Output the [x, y] coordinate of the center of the cell containing the given text.  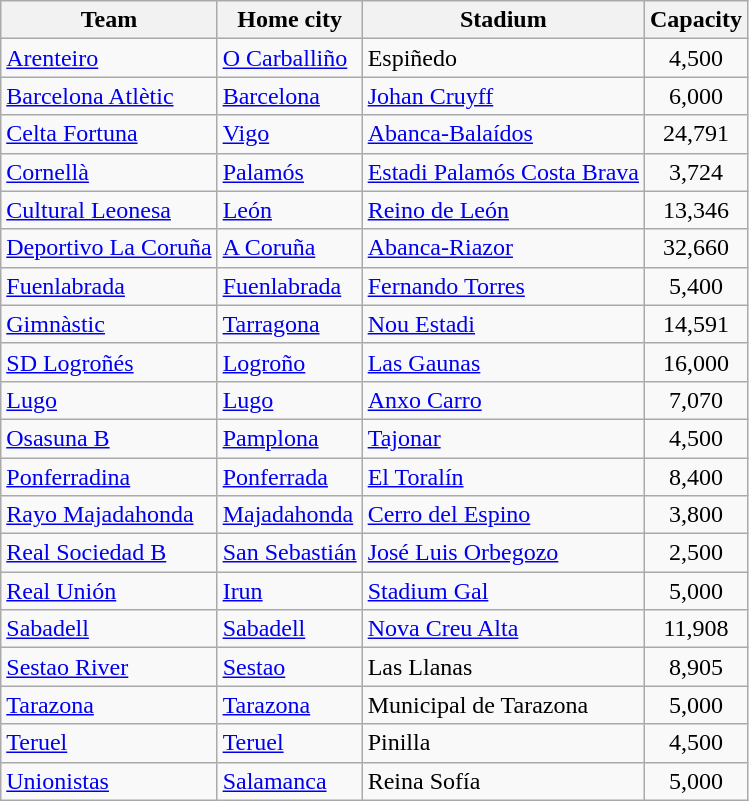
Cultural Leonesa [109, 210]
32,660 [696, 248]
Deportivo La Coruña [109, 248]
7,070 [696, 400]
Anxo Carro [503, 400]
Osasuna B [109, 438]
11,908 [696, 629]
Ponferrada [290, 477]
Unionistas [109, 781]
Tajonar [503, 438]
Nova Creu Alta [503, 629]
Stadium [503, 20]
Pamplona [290, 438]
Vigo [290, 134]
SD Logroñés [109, 362]
8,905 [696, 667]
Cornellà [109, 172]
Stadium Gal [503, 591]
Johan Cruyff [503, 96]
Abanca-Riazor [503, 248]
Real Unión [109, 591]
Logroño [290, 362]
El Toralín [503, 477]
6,000 [696, 96]
24,791 [696, 134]
Reino de León [503, 210]
13,346 [696, 210]
Tarragona [290, 324]
Majadahonda [290, 515]
Estadi Palamós Costa Brava [503, 172]
3,724 [696, 172]
Las Gaunas [503, 362]
Sestao [290, 667]
Ponferradina [109, 477]
Home city [290, 20]
Irun [290, 591]
Gimnàstic [109, 324]
Barcelona [290, 96]
Municipal de Tarazona [503, 705]
8,400 [696, 477]
Cerro del Espino [503, 515]
5,400 [696, 286]
O Carballiño [290, 58]
Abanca-Balaídos [503, 134]
León [290, 210]
Team [109, 20]
Las Llanas [503, 667]
Espiñedo [503, 58]
Barcelona Atlètic [109, 96]
Reina Sofía [503, 781]
2,500 [696, 553]
José Luis Orbegozo [503, 553]
Real Sociedad B [109, 553]
Nou Estadi [503, 324]
Sestao River [109, 667]
Fernando Torres [503, 286]
14,591 [696, 324]
Arenteiro [109, 58]
Pinilla [503, 743]
San Sebastián [290, 553]
16,000 [696, 362]
3,800 [696, 515]
Celta Fortuna [109, 134]
Palamós [290, 172]
A Coruña [290, 248]
Salamanca [290, 781]
Rayo Majadahonda [109, 515]
Capacity [696, 20]
